Find where the given text appears and provide that cell's center as [X, Y] coordinate. 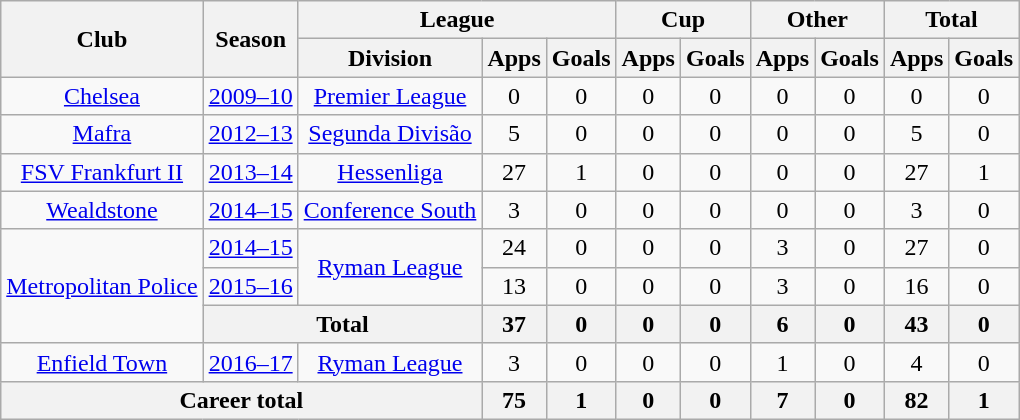
7 [782, 400]
Premier League [390, 96]
Wealdstone [102, 210]
2009–10 [250, 96]
4 [916, 362]
Season [250, 39]
Division [390, 58]
2012–13 [250, 134]
Mafra [102, 134]
Club [102, 39]
Cup [683, 20]
82 [916, 400]
2016–17 [250, 362]
43 [916, 324]
League [457, 20]
37 [514, 324]
Other [817, 20]
Career total [242, 400]
Chelsea [102, 96]
13 [514, 286]
Metropolitan Police [102, 286]
2013–14 [250, 172]
FSV Frankfurt II [102, 172]
16 [916, 286]
2015–16 [250, 286]
6 [782, 324]
Hessenliga [390, 172]
Conference South [390, 210]
Segunda Divisão [390, 134]
75 [514, 400]
Enfield Town [102, 362]
24 [514, 248]
